Return (X, Y) of the center of cell containing provided text 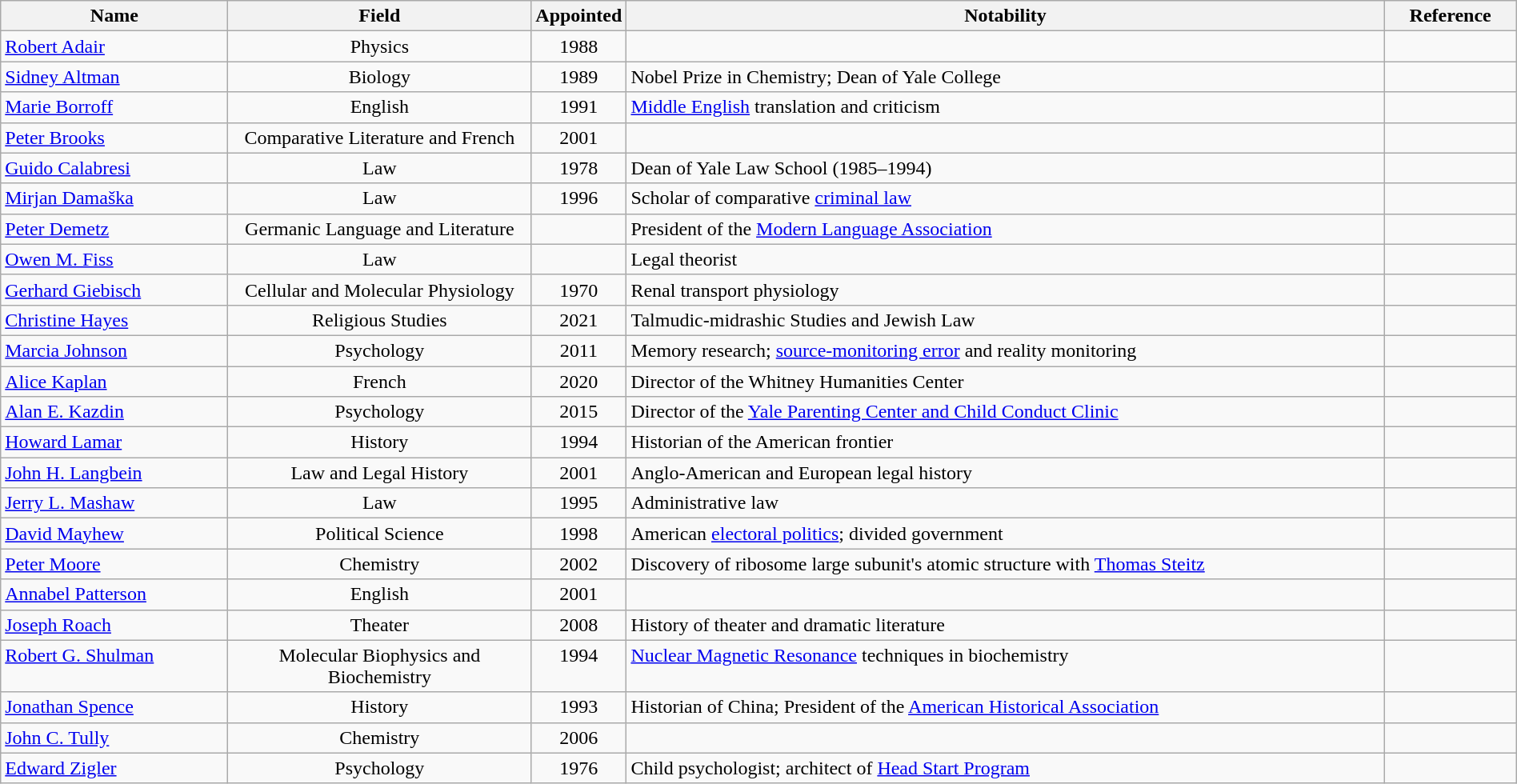
Cellular and Molecular Physiology (379, 290)
Law and Legal History (379, 473)
Robert Adair (114, 46)
1976 (579, 768)
French (379, 382)
2015 (579, 412)
Dean of Yale Law School (1985–1994) (1005, 168)
Christine Hayes (114, 320)
Alan E. Kazdin (114, 412)
Director of the Whitney Humanities Center (1005, 382)
2008 (579, 625)
Biology (379, 77)
1988 (579, 46)
Joseph Roach (114, 625)
Gerhard Giebisch (114, 290)
1996 (579, 198)
Robert G. Shulman (114, 666)
Physics (379, 46)
Middle English translation and criticism (1005, 107)
Appointed (579, 16)
Owen M. Fiss (114, 259)
Memory research; source-monitoring error and reality monitoring (1005, 350)
Marcia Johnson (114, 350)
Historian of the American frontier (1005, 442)
Anglo-American and European legal history (1005, 473)
Molecular Biophysics and Biochemistry (379, 666)
Guido Calabresi (114, 168)
2002 (579, 564)
Legal theorist (1005, 259)
Renal transport physiology (1005, 290)
Director of the Yale Parenting Center and Child Conduct Clinic (1005, 412)
Germanic Language and Literature (379, 229)
1995 (579, 503)
Alice Kaplan (114, 382)
David Mayhew (114, 534)
1978 (579, 168)
1993 (579, 707)
Reference (1450, 16)
Nobel Prize in Chemistry; Dean of Yale College (1005, 77)
American electoral politics; divided government (1005, 534)
Religious Studies (379, 320)
Scholar of comparative criminal law (1005, 198)
Marie Borroff (114, 107)
Political Science (379, 534)
Talmudic-midrashic Studies and Jewish Law (1005, 320)
History of theater and dramatic literature (1005, 625)
1991 (579, 107)
Peter Brooks (114, 138)
Notability (1005, 16)
Name (114, 16)
1970 (579, 290)
2021 (579, 320)
1989 (579, 77)
1998 (579, 534)
Edward Zigler (114, 768)
Theater (379, 625)
Historian of China; President of the American Historical Association (1005, 707)
2020 (579, 382)
Child psychologist; architect of Head Start Program (1005, 768)
Field (379, 16)
John C. Tully (114, 738)
Mirjan Damaška (114, 198)
Sidney Altman (114, 77)
Discovery of ribosome large subunit's atomic structure with Thomas Steitz (1005, 564)
Howard Lamar (114, 442)
Jerry L. Mashaw (114, 503)
President of the Modern Language Association (1005, 229)
Peter Moore (114, 564)
Nuclear Magnetic Resonance techniques in biochemistry (1005, 666)
John H. Langbein (114, 473)
Administrative law (1005, 503)
Annabel Patterson (114, 594)
Comparative Literature and French (379, 138)
Jonathan Spence (114, 707)
2006 (579, 738)
2011 (579, 350)
Peter Demetz (114, 229)
